Output the [x, y] coordinate of the center of the cell containing the given text.  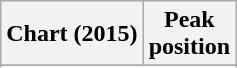
Chart (2015) [72, 34]
Peakposition [189, 34]
